Detect which cell encompasses the target text, then output its (X, Y) center coordinate. 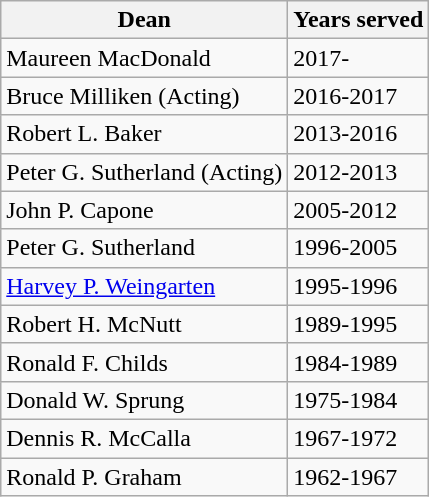
John P. Capone (144, 210)
Dennis R. McCalla (144, 438)
2005-2012 (358, 210)
Ronald F. Childs (144, 362)
Robert H. McNutt (144, 324)
1962-1967 (358, 477)
2017- (358, 58)
1995-1996 (358, 286)
Donald W. Sprung (144, 400)
2013-2016 (358, 134)
Harvey P. Weingarten (144, 286)
Ronald P. Graham (144, 477)
Peter G. Sutherland (Acting) (144, 172)
Maureen MacDonald (144, 58)
1989-1995 (358, 324)
Years served (358, 20)
1996-2005 (358, 248)
2016-2017 (358, 96)
Robert L. Baker (144, 134)
1984-1989 (358, 362)
Bruce Milliken (Acting) (144, 96)
1967-1972 (358, 438)
1975-1984 (358, 400)
2012-2013 (358, 172)
Peter G. Sutherland (144, 248)
Dean (144, 20)
